Pinpoint the cell where the given text exists, returning its (x, y) midpoint coordinate. 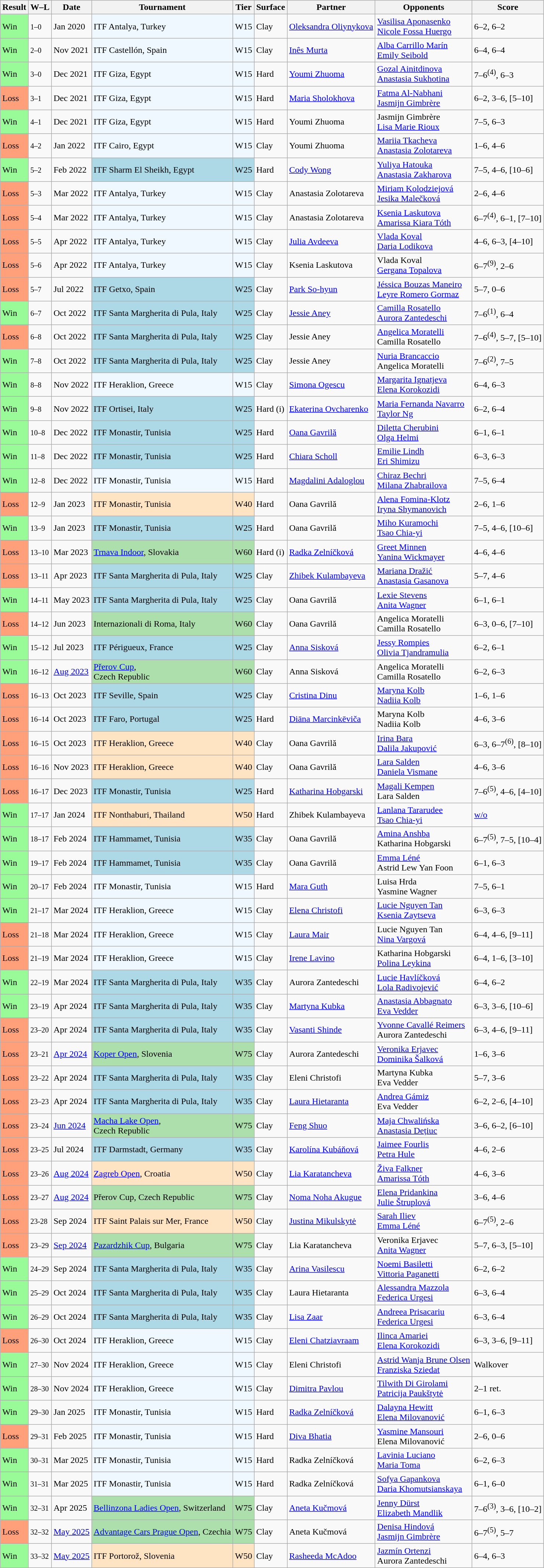
1–6, 1–6 (508, 696)
Aug 2023 (71, 671)
Vasilisa Aponasenko Nicole Fossa Huergo (424, 26)
Andreea Prisacariu Federica Urgesi (424, 1316)
6–2, 2–6, [4–10] (508, 1102)
Apr 2023 (71, 576)
Alena Fomina-Klotz Iryna Shymanovich (424, 504)
2–6, 4–6 (508, 193)
Tilwith Di Girolami Patricija Paukštytė (424, 1388)
Jan 2020 (71, 26)
Vasanti Shinde (331, 1030)
5–6 (40, 265)
Jan 2025 (71, 1412)
7–6(3), 3–6, [10–2] (508, 1508)
Date (71, 7)
14–11 (40, 599)
12–8 (40, 480)
Mariia Tkacheva Anastasia Zolotareva (424, 145)
31–31 (40, 1484)
2–0 (40, 50)
6–3, 3–6, [9–11] (508, 1341)
23–27 (40, 1197)
6–8 (40, 337)
Vlada Koval Daria Lodikova (424, 241)
Lavinia Luciano Maria Toma (424, 1460)
6–4, 6–2 (508, 982)
Park So-hyun (331, 289)
Yuliya Hatouka Anastasia Zakharova (424, 170)
18–17 (40, 839)
Gozal Ainitdinova Anastasia Sukhotina (424, 74)
Tournament (162, 7)
Noemi Basiletti Vittoria Paganetti (424, 1269)
Karolína Kubáňová (331, 1150)
Oleksandra Oliynykova (331, 26)
3–0 (40, 74)
Diāna Marcinkēviča (331, 719)
Miho Kuramochi Tsao Chia-yi (424, 528)
ITF Cairo, Egypt (162, 145)
ITF Getxo, Spain (162, 289)
13–11 (40, 576)
1–6, 3–6 (508, 1053)
Anastasia Abbagnato Eva Vedder (424, 1006)
Partner (331, 7)
Koper Open, Slovenia (162, 1053)
25–29 (40, 1293)
Elena Pridankina Julie Štruplová (424, 1197)
23–23 (40, 1102)
Fatma Al-Nabhani Jasmijn Gimbrère (424, 98)
4–6, 2–6 (508, 1150)
4–6, 6–3, [4–10] (508, 241)
May 2023 (71, 599)
5–7, 6–3, [5–10] (508, 1245)
Irina Bara Dalila Jakupović (424, 743)
16–17 (40, 791)
4–2 (40, 145)
Irene Lavino (331, 958)
Veronika Erjavec Dominika Šalková (424, 1053)
Walkover (508, 1364)
6–3, 3–6, [10–6] (508, 1006)
Inês Murta (331, 50)
6–3, 0–6, [7–10] (508, 624)
Maria Fernanda Navarro Taylor Ng (424, 408)
23–22 (40, 1078)
6–2, 3–6, [5–10] (508, 98)
6–1, 6–0 (508, 1484)
6–2, 6–1 (508, 647)
29–31 (40, 1436)
7–6(4), 5–7, [5–10] (508, 337)
Jul 2024 (71, 1150)
16–16 (40, 767)
Magali Kempen Lara Salden (424, 791)
Tier (244, 7)
5–5 (40, 241)
3–6, 6–2, [6–10] (508, 1125)
Mar 2023 (71, 552)
2–1 ret. (508, 1388)
4–6, 4–6 (508, 552)
23–24 (40, 1125)
Yasmine Mansouri Elena Milovanović (424, 1436)
20–17 (40, 887)
Jessy Rompies Olivia Tjandramulia (424, 647)
5–7 (40, 289)
5–4 (40, 217)
Astrid Wanja Brune Olsen Franziska Sziedat (424, 1364)
Emilie Lindh Eri Shimizu (424, 456)
5–3 (40, 193)
Diva Bhatia (331, 1436)
7–6(2), 7–5 (508, 361)
28–30 (40, 1388)
2–6, 0–6 (508, 1436)
Veronika Erjavec Anita Wagner (424, 1245)
Bellinzona Ladies Open, Switzerland (162, 1508)
5–7, 3–6 (508, 1078)
Feng Shuo (331, 1125)
Trnava Indoor, Slovakia (162, 552)
Ekaterina Ovcharenko (331, 408)
ITF Périgueux, France (162, 647)
13–9 (40, 528)
Maja Chwalińska Anastasia Dețiuc (424, 1125)
14–12 (40, 624)
w/o (508, 815)
Noma Noha Akugue (331, 1197)
Chiraz Bechri Milana Zhabrailova (424, 480)
Greet Minnen Yanina Wickmayer (424, 552)
29–30 (40, 1412)
Dalayna Hewitt Elena Milovanović (424, 1412)
5–2 (40, 170)
22–19 (40, 982)
10–8 (40, 433)
Laura Mair (331, 934)
Opponents (424, 7)
Jéssica Bouzas Maneiro Leyre Romero Gormaz (424, 289)
7–6(1), 6–4 (508, 313)
24–29 (40, 1269)
6–7(9), 2–6 (508, 265)
23–26 (40, 1173)
6–4, 6–4 (508, 50)
ITF Castellón, Spain (162, 50)
Jul 2023 (71, 647)
Lara Salden Daniela Vismane (424, 767)
6–3, 4–6, [9–11] (508, 1030)
7–6(4), 6–3 (508, 74)
5–7, 4–6 (508, 576)
Andrea Gámiz Eva Vedder (424, 1102)
Nov 2023 (71, 767)
19–17 (40, 862)
ITF Sharm El Sheikh, Egypt (162, 170)
Jun 2024 (71, 1125)
Dec 2023 (71, 791)
Advantage Cars Prague Open, Czechia (162, 1532)
Jaimee Fourlis Petra Hule (424, 1150)
Arina Vasilescu (331, 1269)
11–8 (40, 456)
Maria Sholokhova (331, 98)
30–31 (40, 1460)
Jan 2022 (71, 145)
Yvonne Cavallé Reimers Aurora Zantedeschi (424, 1030)
ITF Saint Palais sur Mer, France (162, 1221)
4–1 (40, 122)
Result (14, 7)
21–18 (40, 934)
15–12 (40, 647)
Rasheeda McAdoo (331, 1556)
Justina Mikulskytė (331, 1221)
Jul 2022 (71, 289)
Internazionali di Roma, Italy (162, 624)
Elena Christofi (331, 910)
Sarah Iliev Emma Léné (424, 1221)
Mara Guth (331, 887)
ITF Seville, Spain (162, 696)
6–7 (40, 313)
Chiara Scholl (331, 456)
32–31 (40, 1508)
Denisa Hindová Jasmijn Gimbrère (424, 1532)
Jan 2024 (71, 815)
Alessandra Mazzola Federica Urgesi (424, 1293)
Sofya Gapankova Daria Khomutsianskaya (424, 1484)
Feb 2025 (71, 1436)
23–21 (40, 1053)
Feb 2022 (71, 170)
Jazmín Ortenzi Aurora Zantedeschi (424, 1556)
Živa Falkner Amarissa Tóth (424, 1173)
16–14 (40, 719)
Martyna Kubka (331, 1006)
Julia Avdeeva (331, 241)
17–17 (40, 815)
5–7, 0–6 (508, 289)
ITF Darmstadt, Germany (162, 1150)
6–7(5), 7–5, [10–4] (508, 839)
Miriam Kolodziejová Jesika Malečková (424, 193)
Score (508, 7)
Jun 2023 (71, 624)
6–3, 6–7(6), [8–10] (508, 743)
W–L (40, 7)
ITF Portorož, Slovenia (162, 1556)
Macha Lake Open, Czech Republic (162, 1125)
Lucie Havlíčková Lola Radivojević (424, 982)
Luisa Hrda Yasmine Wagner (424, 887)
Diletta Cherubini Olga Helmi (424, 433)
Lisa Zaar (331, 1316)
13–10 (40, 552)
Lucie Nguyen Tan Nina Vargová (424, 934)
Cristina Dinu (331, 696)
Amina Anshba Katharina Hobgarski (424, 839)
Zagreb Open, Croatia (162, 1173)
Apr 2025 (71, 1508)
3–1 (40, 98)
Nuria Brancaccio Angelica Moratelli (424, 361)
23–20 (40, 1030)
Martyna Kubka Eva Vedder (424, 1078)
Magdalini Adaloglou (331, 480)
ITF Nonthaburi, Thailand (162, 815)
6–4, 1–6, [3–10] (508, 958)
7–5, 6–4 (508, 480)
Eleni Chatziavraam (331, 1341)
16–12 (40, 671)
ITF Faro, Portugal (162, 719)
Katharina Hobgarski (331, 791)
33–32 (40, 1556)
Lucie Nguyen Tan Ksenia Zaytseva (424, 910)
Simona Ogescu (331, 385)
Mariana Dražić Anastasia Gasanova (424, 576)
9–8 (40, 408)
6–7(4), 6–1, [7–10] (508, 217)
7–6(5), 4–6, [4–10] (508, 791)
32–32 (40, 1532)
23–29 (40, 1245)
3–6, 4–6 (508, 1197)
23-28 (40, 1221)
ITF Ortisei, Italy (162, 408)
7–8 (40, 361)
21–19 (40, 958)
Surface (271, 7)
Cody Wong (331, 170)
Jenny Dürst Elizabeth Mandlik (424, 1508)
Lanlana Tararudee Tsao Chia-yi (424, 815)
Camilla Rosatello Aurora Zantedeschi (424, 313)
23–19 (40, 1006)
Ksenia Laskutova (331, 265)
Ksenia Laskutova Amarissa Kiara Tóth (424, 217)
7–5, 6–3 (508, 122)
27–30 (40, 1364)
26–30 (40, 1341)
12–9 (40, 504)
7–5, 6–1 (508, 887)
Pazardzhik Cup, Bulgaria (162, 1245)
21–17 (40, 910)
Alba Carrillo Marín Emily Seibold (424, 50)
Vlada Koval Gergana Topalova (424, 265)
Katharina Hobgarski Polina Leykina (424, 958)
Margarita Ignatjeva Elena Korokozidi (424, 385)
26–29 (40, 1316)
Dimitra Pavlou (331, 1388)
Nov 2021 (71, 50)
2–6, 1–6 (508, 504)
1–0 (40, 26)
Jasmijn Gimbrère Lisa Marie Rioux (424, 122)
6–7(5), 2–6 (508, 1221)
1–6, 4–6 (508, 145)
8–8 (40, 385)
6–4, 4–6, [9–11] (508, 934)
16–13 (40, 696)
Lexie Stevens Anita Wagner (424, 599)
Emma Léné Astrid Lew Yan Foon (424, 862)
Ilinca Amariei Elena Korokozidi (424, 1341)
6–2, 6–4 (508, 408)
6–7(5), 5–7 (508, 1532)
23–25 (40, 1150)
16–15 (40, 743)
